Identify which cell holds the provided text, then report its [x, y] central coordinate. 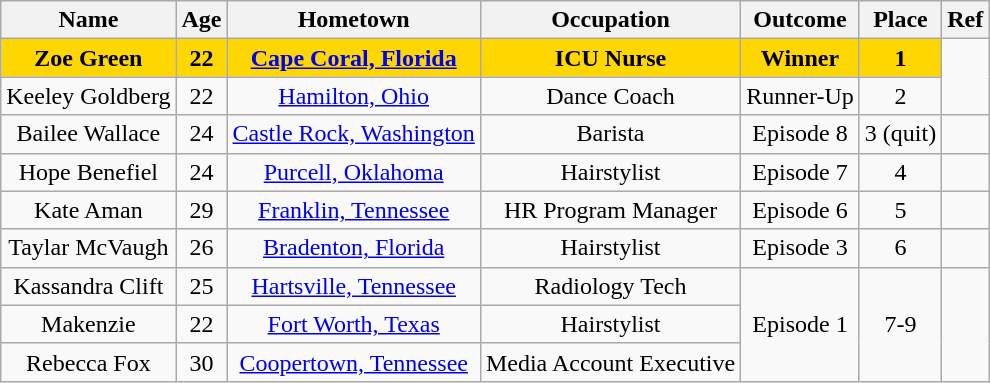
Hamilton, Ohio [354, 96]
30 [202, 362]
3 (quit) [900, 134]
Makenzie [88, 324]
2 [900, 96]
Winner [800, 58]
Episode 8 [800, 134]
Dance Coach [610, 96]
Episode 6 [800, 210]
Castle Rock, Washington [354, 134]
Fort Worth, Texas [354, 324]
Bailee Wallace [88, 134]
Barista [610, 134]
HR Program Manager [610, 210]
1 [900, 58]
Ref [966, 20]
26 [202, 248]
Zoe Green [88, 58]
5 [900, 210]
Rebecca Fox [88, 362]
Place [900, 20]
7-9 [900, 324]
Media Account Executive [610, 362]
Bradenton, Florida [354, 248]
Hope Benefiel [88, 172]
Radiology Tech [610, 286]
Purcell, Oklahoma [354, 172]
Franklin, Tennessee [354, 210]
Keeley Goldberg [88, 96]
Taylar McVaugh [88, 248]
Occupation [610, 20]
Kate Aman [88, 210]
Coopertown, Tennessee [354, 362]
Cape Coral, Florida [354, 58]
Episode 7 [800, 172]
ICU Nurse [610, 58]
6 [900, 248]
Hometown [354, 20]
Hartsville, Tennessee [354, 286]
Name [88, 20]
Runner-Up [800, 96]
29 [202, 210]
25 [202, 286]
Episode 1 [800, 324]
Episode 3 [800, 248]
4 [900, 172]
Age [202, 20]
Outcome [800, 20]
Kassandra Clift [88, 286]
